Find where the given text appears and provide that cell's center as [x, y] coordinate. 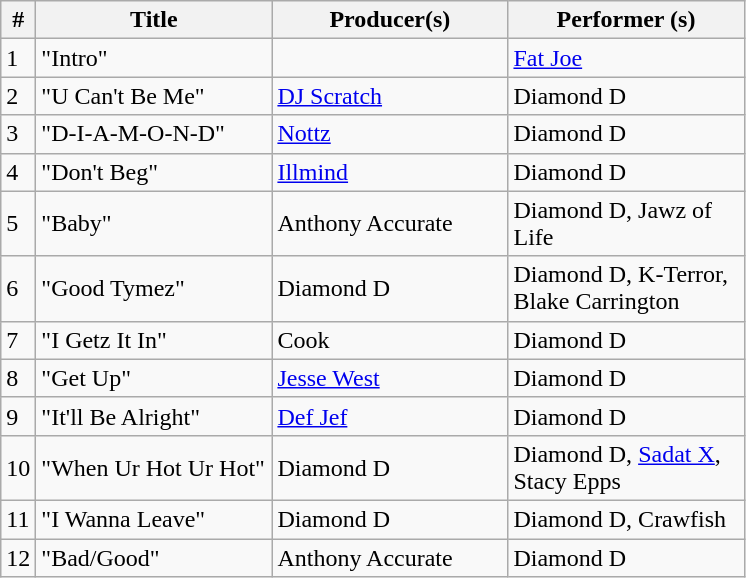
Diamond D, Sadat X, Stacy Epps [626, 468]
"Don't Beg" [154, 172]
Jesse West [390, 378]
Cook [390, 340]
Diamond D, Crawfish [626, 519]
"Baby" [154, 224]
"Bad/Good" [154, 557]
3 [18, 134]
DJ Scratch [390, 96]
7 [18, 340]
12 [18, 557]
"Intro" [154, 58]
8 [18, 378]
6 [18, 288]
5 [18, 224]
Title [154, 20]
11 [18, 519]
"U Can't Be Me" [154, 96]
Performer (s) [626, 20]
"Good Tymez" [154, 288]
Producer(s) [390, 20]
"Get Up" [154, 378]
9 [18, 416]
Nottz [390, 134]
1 [18, 58]
4 [18, 172]
"It'll Be Alright" [154, 416]
"I Getz It In" [154, 340]
"I Wanna Leave" [154, 519]
2 [18, 96]
10 [18, 468]
Def Jef [390, 416]
# [18, 20]
Diamond D, K-Terror, Blake Carrington [626, 288]
"When Ur Hot Ur Hot" [154, 468]
Illmind [390, 172]
"D-I-A-M-O-N-D" [154, 134]
Diamond D, Jawz of Life [626, 224]
Fat Joe [626, 58]
